Return [X, Y] of the center of cell containing provided text 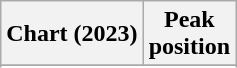
Chart (2023) [72, 34]
Peakposition [189, 34]
